Return (x, y) of the center of cell containing provided text 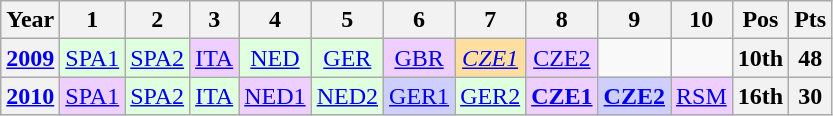
NED2 (347, 96)
GER2 (490, 96)
5 (347, 20)
GER (347, 58)
16th (760, 96)
8 (562, 20)
30 (810, 96)
GER1 (420, 96)
48 (810, 58)
7 (490, 20)
RSM (701, 96)
2009 (30, 58)
Year (30, 20)
6 (420, 20)
NED1 (275, 96)
Pts (810, 20)
10 (701, 20)
2 (158, 20)
GBR (420, 58)
Pos (760, 20)
10th (760, 58)
1 (92, 20)
4 (275, 20)
3 (214, 20)
9 (634, 20)
NED (275, 58)
2010 (30, 96)
